Scan for the cell matching the given text and deliver its (X, Y) coordinate at center. 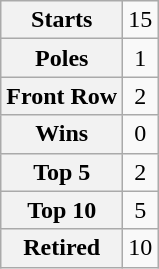
Retired (62, 248)
Top 10 (62, 210)
Wins (62, 134)
Starts (62, 20)
10 (140, 248)
15 (140, 20)
Poles (62, 58)
0 (140, 134)
Front Row (62, 96)
1 (140, 58)
5 (140, 210)
Top 5 (62, 172)
